Scan for the cell matching the given text and deliver its [x, y] coordinate at center. 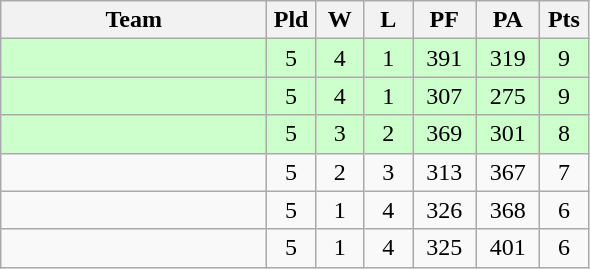
Pts [564, 20]
367 [508, 172]
L [388, 20]
W [340, 20]
PA [508, 20]
369 [444, 134]
325 [444, 248]
391 [444, 58]
319 [508, 58]
275 [508, 96]
307 [444, 96]
326 [444, 210]
313 [444, 172]
7 [564, 172]
PF [444, 20]
368 [508, 210]
8 [564, 134]
401 [508, 248]
Team [134, 20]
Pld [292, 20]
301 [508, 134]
